From the cell containing the given text, extract its center point as [x, y] coordinate. 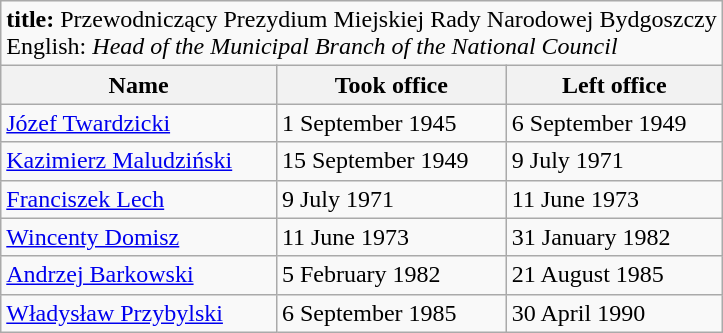
Left office [614, 85]
Władysław Przybylski [139, 313]
6 September 1949 [614, 123]
Kazimierz Maludziński [139, 161]
5 February 1982 [391, 275]
Józef Twardzicki [139, 123]
1 September 1945 [391, 123]
Andrzej Barkowski [139, 275]
Took office [391, 85]
Franciszek Lech [139, 199]
15 September 1949 [391, 161]
30 April 1990 [614, 313]
title: Przewodniczący Prezydium Miejskiej Rady Narodowej Bydgoszczy English: Head of the Municipal Branch of the National Council [362, 34]
31 January 1982 [614, 237]
Wincenty Domisz [139, 237]
Name [139, 85]
21 August 1985 [614, 275]
6 September 1985 [391, 313]
